From the cell containing the given text, extract its center point as [x, y] coordinate. 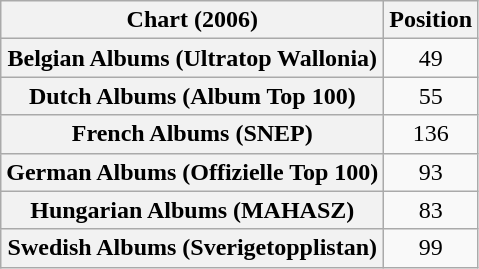
Belgian Albums (Ultratop Wallonia) [192, 58]
55 [431, 96]
Swedish Albums (Sverigetopplistan) [192, 248]
Dutch Albums (Album Top 100) [192, 96]
83 [431, 210]
Hungarian Albums (MAHASZ) [192, 210]
Position [431, 20]
49 [431, 58]
136 [431, 134]
99 [431, 248]
93 [431, 172]
German Albums (Offizielle Top 100) [192, 172]
Chart (2006) [192, 20]
French Albums (SNEP) [192, 134]
